Provide the (x, y) coordinate of the cell's center where the given text is located.  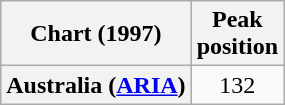
Australia (ARIA) (96, 85)
132 (237, 85)
Peak position (237, 34)
Chart (1997) (96, 34)
